Output the (X, Y) coordinate of the center of the cell containing the given text.  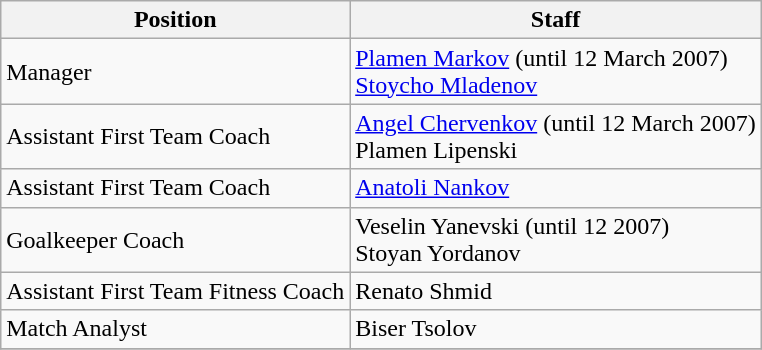
Staff (556, 20)
Biser Tsolov (556, 329)
Plamen Markov (until 12 March 2007) Stoycho Mladenov (556, 72)
Assistant First Team Fitness Coach (176, 291)
Veselin Yanevski (until 12 2007) Stoyan Yordanov (556, 240)
Position (176, 20)
Angel Chervenkov (until 12 March 2007) Plamen Lipenski (556, 136)
Match Analyst (176, 329)
Manager (176, 72)
Renato Shmid (556, 291)
Anatoli Nankov (556, 188)
Goalkeeper Coach (176, 240)
